From the cell containing the given text, extract its center point as (x, y) coordinate. 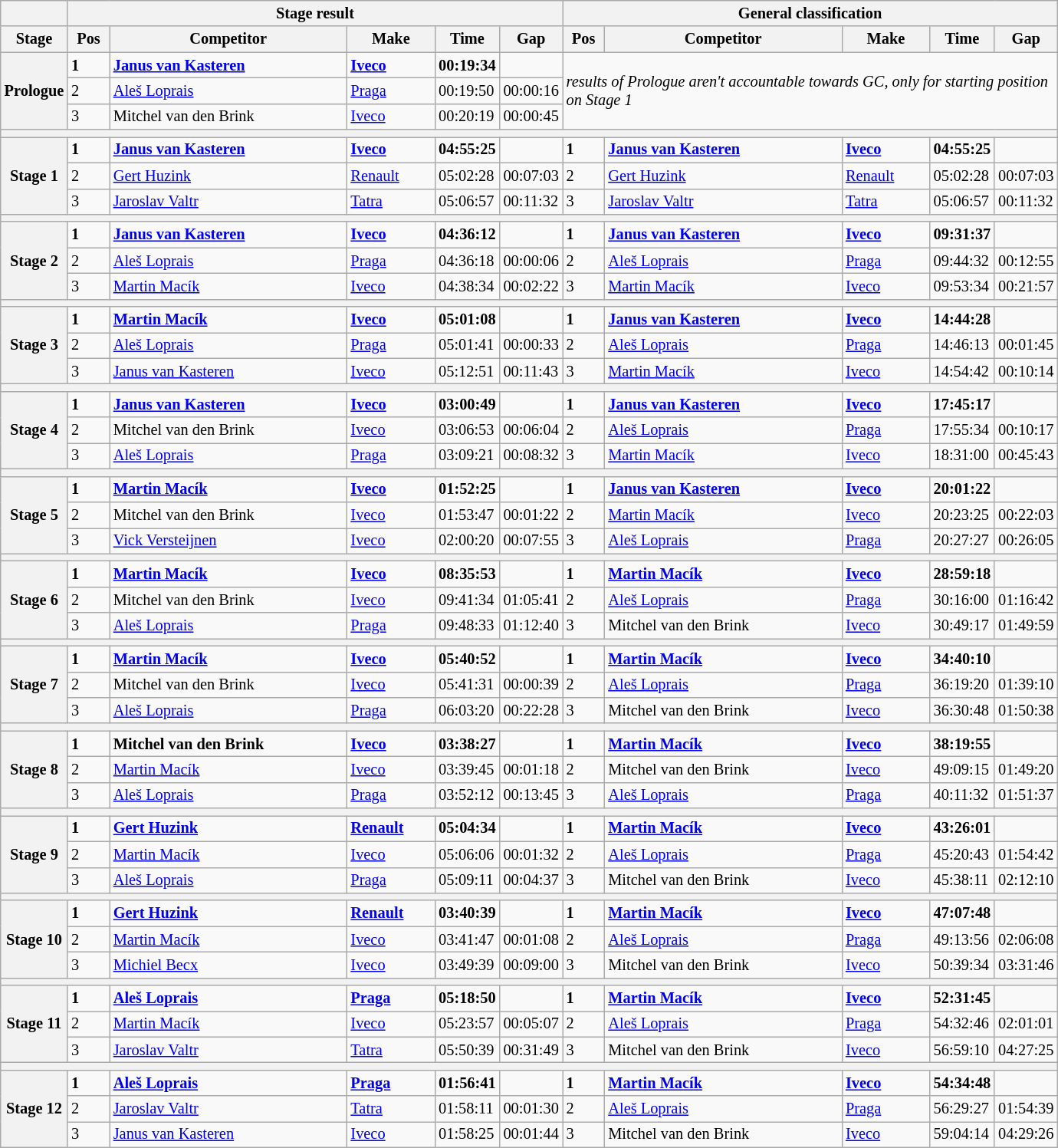
52:31:45 (962, 998)
49:09:15 (962, 769)
02:00:20 (467, 541)
30:16:00 (962, 600)
20:23:25 (962, 515)
05:40:52 (467, 659)
Stage 10 (34, 939)
01:49:59 (1026, 626)
49:13:56 (962, 939)
05:12:51 (467, 371)
43:26:01 (962, 828)
01:52:25 (467, 489)
05:50:39 (467, 1050)
56:59:10 (962, 1050)
Vick Versteijnen (228, 541)
17:45:17 (962, 404)
00:21:57 (1026, 286)
00:02:22 (531, 286)
54:34:48 (962, 1083)
03:09:21 (467, 456)
00:01:08 (531, 939)
14:54:42 (962, 371)
05:18:50 (467, 998)
14:46:13 (962, 345)
03:41:47 (467, 939)
00:01:45 (1026, 345)
00:04:37 (531, 880)
Stage 3 (34, 345)
Stage 12 (34, 1109)
Stage 4 (34, 429)
00:19:34 (467, 65)
05:06:06 (467, 854)
03:38:27 (467, 744)
01:05:41 (531, 600)
00:09:00 (531, 965)
05:41:31 (467, 685)
00:45:43 (1026, 456)
09:31:37 (962, 235)
01:54:42 (1026, 854)
47:07:48 (962, 913)
01:12:40 (531, 626)
00:22:03 (1026, 515)
00:19:50 (467, 90)
34:40:10 (962, 659)
Prologue (34, 90)
00:00:39 (531, 685)
00:01:32 (531, 854)
45:20:43 (962, 854)
Stage result (315, 13)
20:01:22 (962, 489)
05:23:57 (467, 1024)
00:10:14 (1026, 371)
00:01:44 (531, 1134)
04:36:18 (467, 261)
05:09:11 (467, 880)
17:55:34 (962, 430)
Stage 2 (34, 261)
02:06:08 (1026, 939)
00:13:45 (531, 795)
01:58:25 (467, 1134)
01:39:10 (1026, 685)
Stage 11 (34, 1025)
05:01:41 (467, 345)
01:16:42 (1026, 600)
00:11:43 (531, 371)
08:35:53 (467, 574)
00:22:28 (531, 710)
01:53:47 (467, 515)
00:10:17 (1026, 430)
00:01:18 (531, 769)
00:00:45 (531, 117)
03:39:45 (467, 769)
00:05:07 (531, 1024)
00:07:55 (531, 541)
30:49:17 (962, 626)
50:39:34 (962, 965)
Stage 6 (34, 600)
06:03:20 (467, 710)
00:00:33 (531, 345)
04:27:25 (1026, 1050)
56:29:27 (962, 1109)
03:40:39 (467, 913)
45:38:11 (962, 880)
03:52:12 (467, 795)
01:50:38 (1026, 710)
01:51:37 (1026, 795)
38:19:55 (962, 744)
00:00:16 (531, 90)
03:06:53 (467, 430)
09:44:32 (962, 261)
18:31:00 (962, 456)
00:08:32 (531, 456)
00:06:04 (531, 430)
04:29:26 (1026, 1134)
Stage 5 (34, 515)
Michiel Becx (228, 965)
04:36:12 (467, 235)
05:01:08 (467, 320)
results of Prologue aren't accountable towards GC, only for starting position on Stage 1 (810, 90)
01:54:39 (1026, 1109)
Stage 8 (34, 770)
02:12:10 (1026, 880)
40:11:32 (962, 795)
Stage 1 (34, 175)
01:49:20 (1026, 769)
36:30:48 (962, 710)
00:20:19 (467, 117)
09:48:33 (467, 626)
Stage 9 (34, 854)
28:59:18 (962, 574)
02:01:01 (1026, 1024)
00:01:22 (531, 515)
01:56:41 (467, 1083)
00:00:06 (531, 261)
01:58:11 (467, 1109)
04:38:34 (467, 286)
03:31:46 (1026, 965)
00:31:49 (531, 1050)
03:00:49 (467, 404)
05:04:34 (467, 828)
Stage (34, 39)
Stage 7 (34, 684)
36:19:20 (962, 685)
59:04:14 (962, 1134)
09:53:34 (962, 286)
00:01:30 (531, 1109)
09:41:34 (467, 600)
14:44:28 (962, 320)
03:49:39 (467, 965)
00:12:55 (1026, 261)
General classification (810, 13)
20:27:27 (962, 541)
00:26:05 (1026, 541)
54:32:46 (962, 1024)
